Detect which cell encompasses the target text, then output its [X, Y] center coordinate. 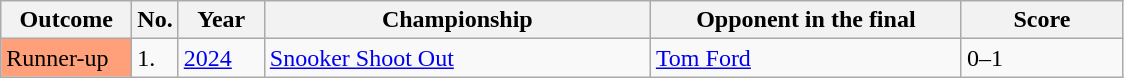
2024 [221, 58]
Score [1042, 20]
Opponent in the final [806, 20]
1. [155, 58]
Runner-up [66, 58]
Snooker Shoot Out [457, 58]
Tom Ford [806, 58]
Year [221, 20]
0–1 [1042, 58]
Outcome [66, 20]
Championship [457, 20]
No. [155, 20]
